Detect which cell encompasses the target text, then output its (x, y) center coordinate. 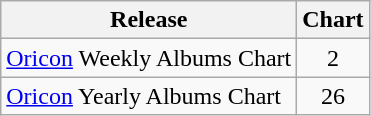
Release (149, 20)
Oricon Weekly Albums Chart (149, 58)
2 (333, 58)
Oricon Yearly Albums Chart (149, 96)
Chart (333, 20)
26 (333, 96)
